Pinpoint the cell where the given text exists, returning its [X, Y] midpoint coordinate. 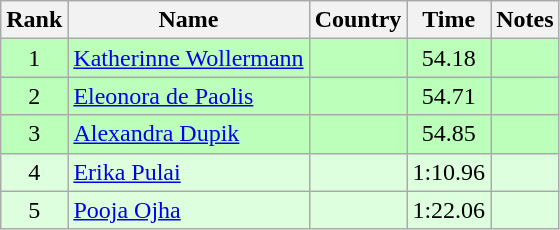
5 [34, 210]
Name [188, 20]
54.71 [449, 96]
Rank [34, 20]
Country [358, 20]
1:22.06 [449, 210]
1 [34, 58]
2 [34, 96]
54.85 [449, 134]
3 [34, 134]
Pooja Ojha [188, 210]
Eleonora de Paolis [188, 96]
Time [449, 20]
Notes [525, 20]
4 [34, 172]
Alexandra Dupik [188, 134]
1:10.96 [449, 172]
Katherinne Wollermann [188, 58]
54.18 [449, 58]
Erika Pulai [188, 172]
